Return the (X, Y) coordinate for the center point of the cell that contains the specified text.  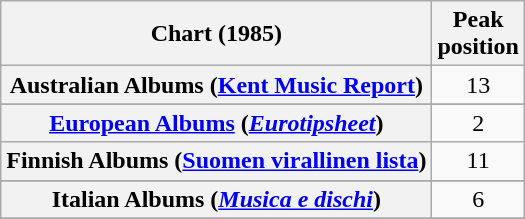
Australian Albums (Kent Music Report) (216, 85)
Peakposition (478, 34)
Finnish Albums (Suomen virallinen lista) (216, 161)
Italian Albums (Musica e dischi) (216, 199)
European Albums (Eurotipsheet) (216, 123)
2 (478, 123)
6 (478, 199)
Chart (1985) (216, 34)
11 (478, 161)
13 (478, 85)
